Provide the [x, y] coordinate of the cell's center where the given text is located.  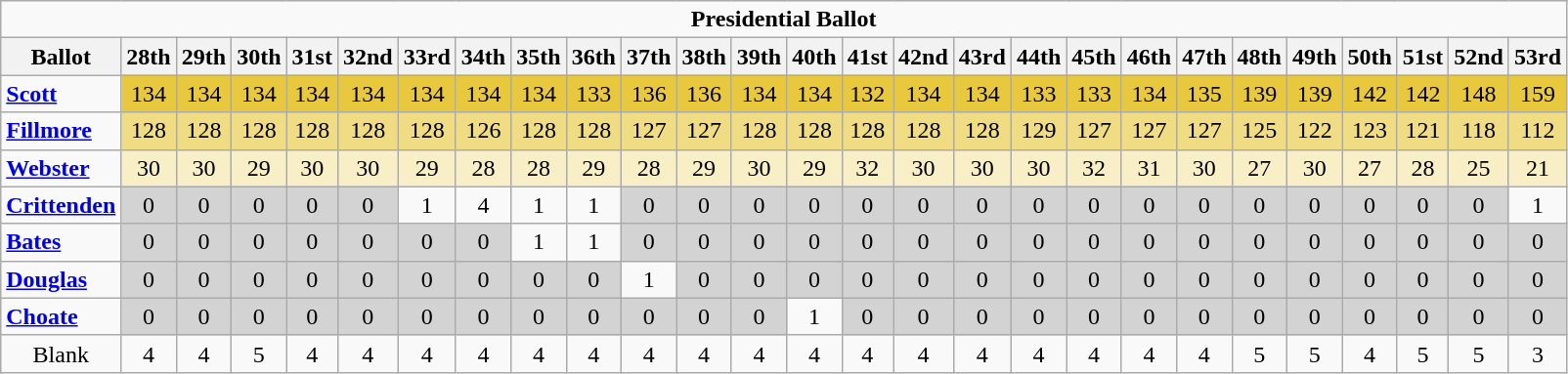
148 [1479, 94]
32nd [368, 57]
Presidential Ballot [784, 20]
121 [1422, 131]
Blank [61, 353]
125 [1259, 131]
112 [1537, 131]
Ballot [61, 57]
Bates [61, 242]
33rd [426, 57]
35th [539, 57]
29th [203, 57]
122 [1314, 131]
34th [483, 57]
46th [1149, 57]
3 [1537, 353]
132 [867, 94]
53rd [1537, 57]
129 [1038, 131]
44th [1038, 57]
21 [1537, 168]
159 [1537, 94]
Choate [61, 316]
45th [1094, 57]
41st [867, 57]
31 [1149, 168]
Crittenden [61, 205]
31st [312, 57]
52nd [1479, 57]
25 [1479, 168]
38th [704, 57]
43rd [981, 57]
48th [1259, 57]
47th [1204, 57]
Webster [61, 168]
28th [149, 57]
135 [1204, 94]
37th [649, 57]
42nd [924, 57]
30th [259, 57]
51st [1422, 57]
50th [1370, 57]
40th [814, 57]
118 [1479, 131]
36th [593, 57]
39th [759, 57]
Scott [61, 94]
123 [1370, 131]
49th [1314, 57]
Fillmore [61, 131]
126 [483, 131]
Douglas [61, 279]
